Search for the cell housing the specified text and yield its [x, y] center coordinate. 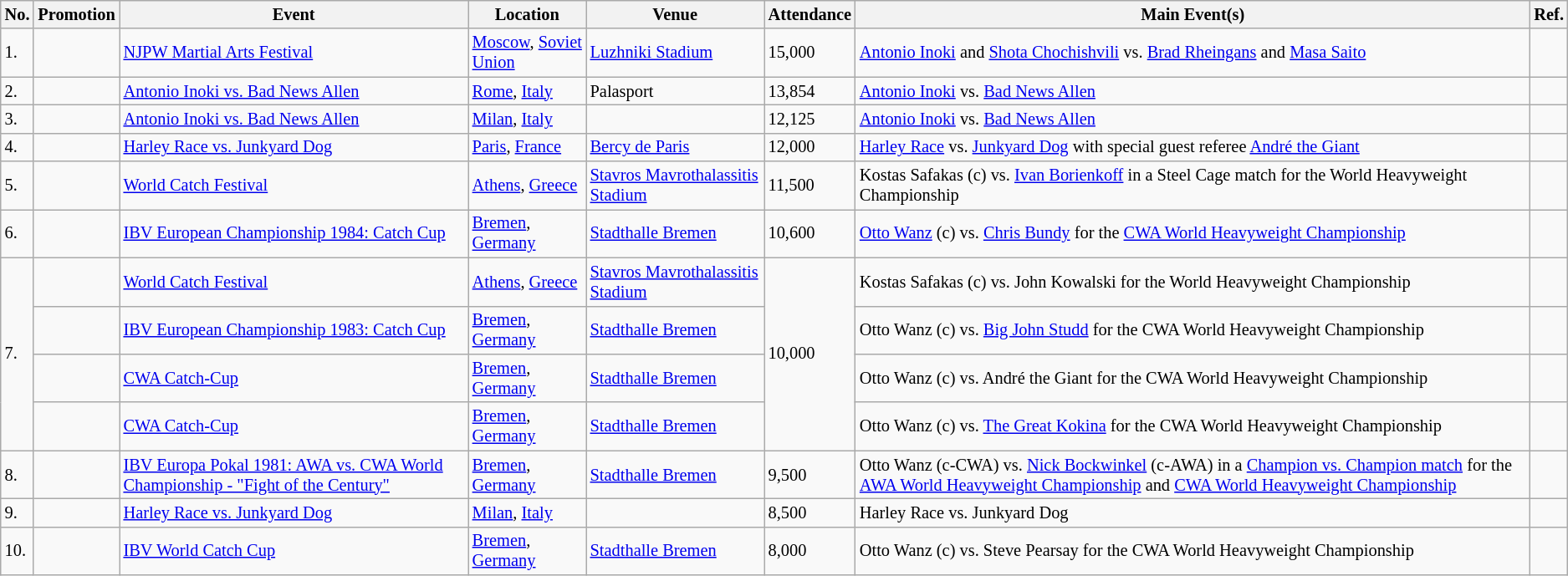
8,000 [810, 551]
10,000 [810, 354]
Venue [676, 14]
8,500 [810, 512]
Kostas Safakas (c) vs. John Kowalski for the World Heavyweight Championship [1193, 282]
Bercy de Paris [676, 147]
IBV European Championship 1984: Catch Cup [294, 233]
4. [18, 147]
Paris, France [527, 147]
5. [18, 186]
Luzhniki Stadium [676, 53]
NJPW Martial Arts Festival [294, 53]
No. [18, 14]
11,500 [810, 186]
Otto Wanz (c) vs. Big John Studd for the CWA World Heavyweight Championship [1193, 330]
Kostas Safakas (c) vs. Ivan Borienkoff in a Steel Cage match for the World Heavyweight Championship [1193, 186]
Palasport [676, 91]
Rome, Italy [527, 91]
12,125 [810, 119]
10,600 [810, 233]
12,000 [810, 147]
2. [18, 91]
9,500 [810, 475]
7. [18, 354]
Location [527, 14]
10. [18, 551]
Otto Wanz (c) vs. Steve Pearsay for the CWA World Heavyweight Championship [1193, 551]
15,000 [810, 53]
Otto Wanz (c) vs. André the Giant for the CWA World Heavyweight Championship [1193, 378]
Harley Race vs. Junkyard Dog with special guest referee André the Giant [1193, 147]
8. [18, 475]
Ref. [1549, 14]
13,854 [810, 91]
IBV World Catch Cup [294, 551]
Otto Wanz (c) vs. Chris Bundy for the CWA World Heavyweight Championship [1193, 233]
Main Event(s) [1193, 14]
1. [18, 53]
Promotion [76, 14]
IBV Europa Pokal 1981: AWA vs. CWA World Championship - "Fight of the Century" [294, 475]
Antonio Inoki and Shota Chochishvili vs. Brad Rheingans and Masa Saito [1193, 53]
Moscow, Soviet Union [527, 53]
Event [294, 14]
IBV European Championship 1983: Catch Cup [294, 330]
9. [18, 512]
6. [18, 233]
Otto Wanz (c) vs. The Great Kokina for the CWA World Heavyweight Championship [1193, 426]
3. [18, 119]
Attendance [810, 14]
